Return [X, Y] of the center of cell containing provided text 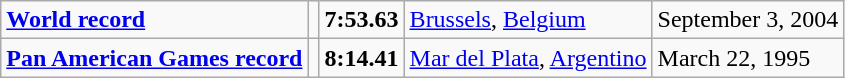
Pan American Games record [154, 58]
September 3, 2004 [748, 20]
March 22, 1995 [748, 58]
World record [154, 20]
7:53.63 [362, 20]
Mar del Plata, Argentino [528, 58]
Brussels, Belgium [528, 20]
8:14.41 [362, 58]
